Find where the given text appears and provide that cell's center as (X, Y) coordinate. 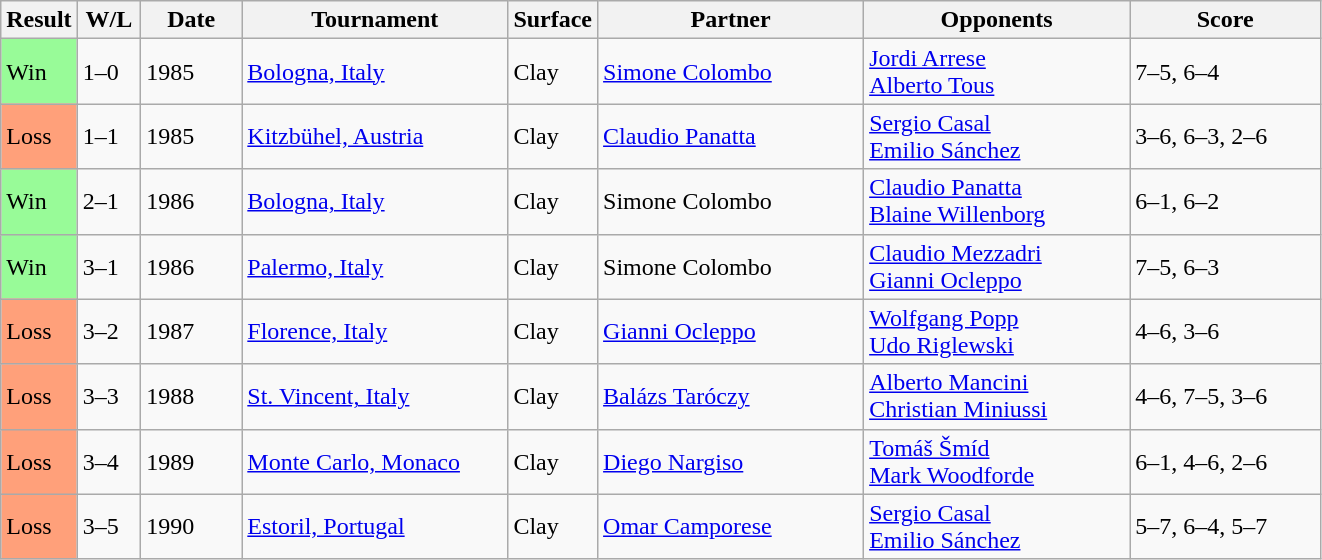
Tomáš Šmíd Mark Woodforde (997, 462)
4–6, 7–5, 3–6 (1226, 396)
Claudio Mezzadri Gianni Ocleppo (997, 266)
2–1 (109, 202)
Surface (553, 20)
1989 (192, 462)
4–6, 3–6 (1226, 332)
Opponents (997, 20)
1–1 (109, 136)
3–4 (109, 462)
W/L (109, 20)
Omar Camporese (731, 526)
1990 (192, 526)
Date (192, 20)
7–5, 6–3 (1226, 266)
St. Vincent, Italy (375, 396)
1988 (192, 396)
Kitzbühel, Austria (375, 136)
Claudio Panatta Blaine Willenborg (997, 202)
Balázs Taróczy (731, 396)
1–0 (109, 72)
Diego Nargiso (731, 462)
Partner (731, 20)
6–1, 4–6, 2–6 (1226, 462)
Florence, Italy (375, 332)
Palermo, Italy (375, 266)
Jordi Arrese Alberto Tous (997, 72)
1987 (192, 332)
Tournament (375, 20)
3–3 (109, 396)
Alberto Mancini Christian Miniussi (997, 396)
3–1 (109, 266)
Monte Carlo, Monaco (375, 462)
Result (39, 20)
Claudio Panatta (731, 136)
Estoril, Portugal (375, 526)
Wolfgang Popp Udo Riglewski (997, 332)
3–2 (109, 332)
Score (1226, 20)
7–5, 6–4 (1226, 72)
3–6, 6–3, 2–6 (1226, 136)
5–7, 6–4, 5–7 (1226, 526)
6–1, 6–2 (1226, 202)
Gianni Ocleppo (731, 332)
3–5 (109, 526)
